Pinpoint the cell where the given text exists, returning its (X, Y) midpoint coordinate. 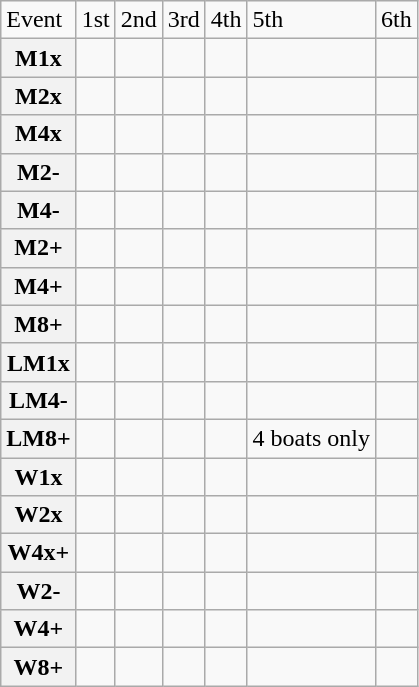
LM8+ (38, 438)
W2- (38, 591)
W4x+ (38, 553)
4th (226, 20)
M1x (38, 58)
M4- (38, 210)
4 boats only (311, 438)
LM4- (38, 400)
M8+ (38, 324)
2nd (138, 20)
W4+ (38, 629)
LM1x (38, 362)
5th (311, 20)
6th (396, 20)
Event (38, 20)
M2x (38, 96)
M2- (38, 172)
W2x (38, 515)
3rd (184, 20)
M4x (38, 134)
W8+ (38, 667)
M4+ (38, 286)
1st (96, 20)
M2+ (38, 248)
W1x (38, 477)
